Detect which cell encompasses the target text, then output its (X, Y) center coordinate. 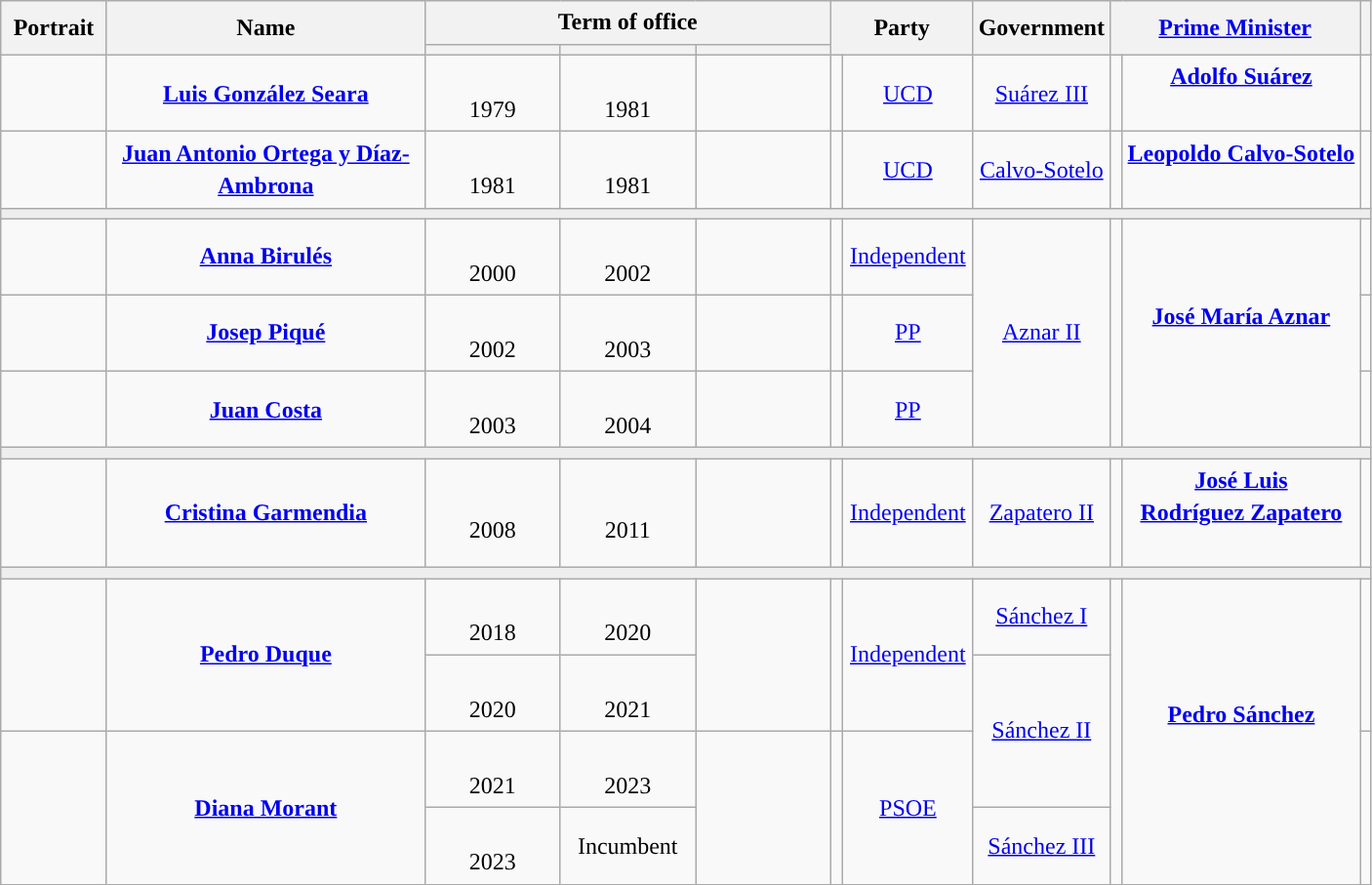
PSOE (908, 808)
Pedro Duque (265, 656)
Cristina Garmendia (265, 513)
1979 (492, 93)
Aznar II (1041, 334)
Juan Costa (265, 410)
Leopoldo Calvo-Sotelo (1241, 170)
José María Aznar (1241, 334)
Anna Birulés (265, 257)
Luis González Seara (265, 93)
Prime Minister (1234, 28)
2011 (628, 513)
Diana Morant (265, 808)
Sánchez III (1041, 846)
Sánchez I (1041, 617)
2000 (492, 257)
Government (1041, 28)
Portrait (55, 28)
Zapatero II (1041, 513)
Party (902, 28)
Calvo-Sotelo (1041, 170)
Juan Antonio Ortega y Díaz-Ambrona (265, 170)
2018 (492, 617)
Incumbent (628, 846)
2004 (628, 410)
Name (265, 28)
2008 (492, 513)
Adolfo Suárez (1241, 93)
Term of office (627, 23)
José LuisRodríguez Zapatero (1241, 513)
Josep Piqué (265, 333)
Suárez III (1041, 93)
Sánchez II (1041, 732)
Pedro Sánchez (1241, 732)
